Locate the cell with the specified text and output its (x, y) center coordinate. 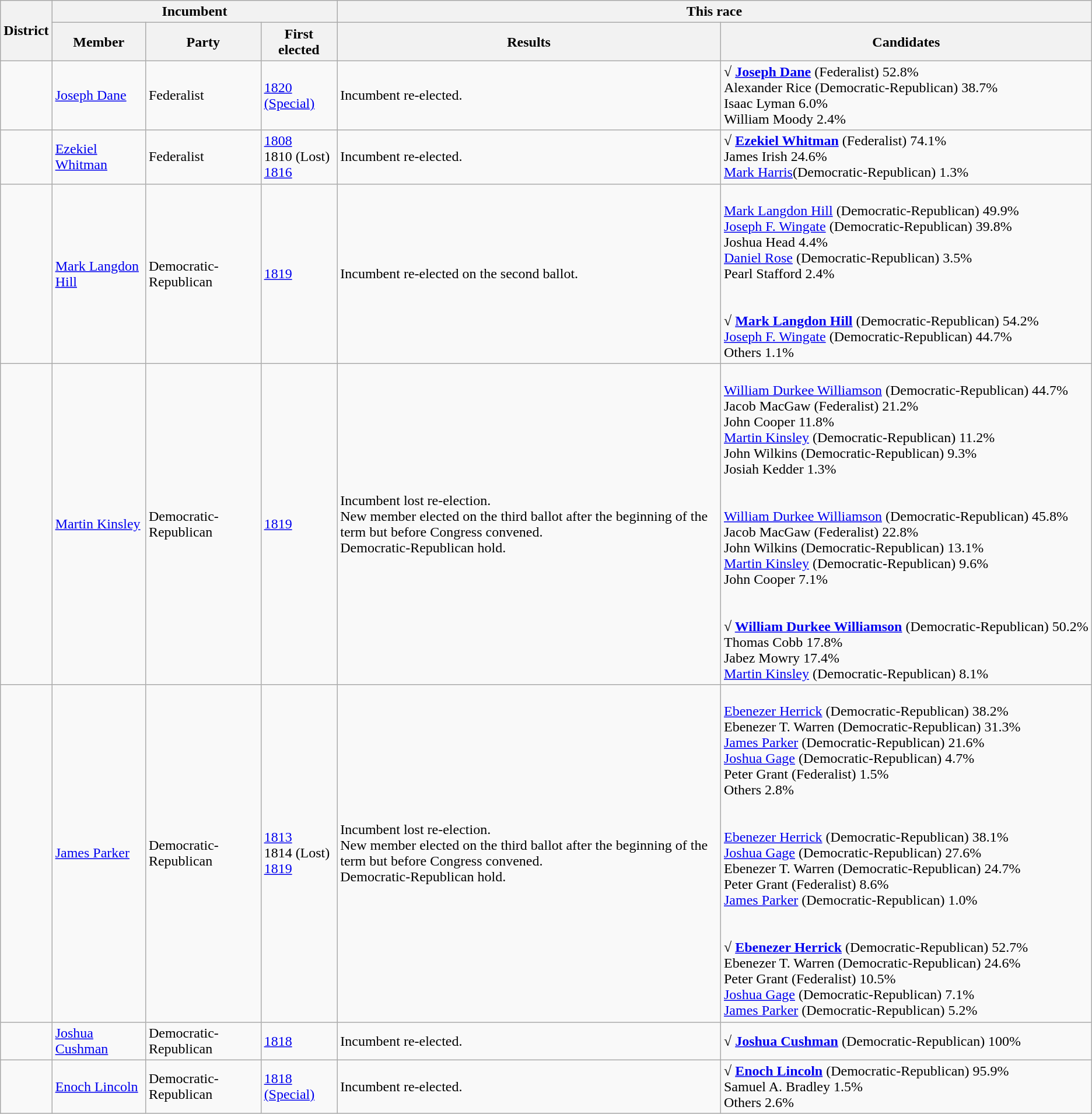
Martin Kinsley (99, 524)
Results (529, 42)
1820 (Special) (299, 96)
First elected (299, 42)
Party (203, 42)
√ Enoch Lincoln (Democratic-Republican) 95.9%Samuel A. Bradley 1.5%Others 2.6% (906, 1087)
District (26, 30)
Enoch Lincoln (99, 1087)
1818 (Special) (299, 1087)
√ Joseph Dane (Federalist) 52.8%Alexander Rice (Democratic-Republican) 38.7%Isaac Lyman 6.0%William Moody 2.4% (906, 96)
Incumbent re-elected on the second ballot. (529, 274)
18131814 (Lost)1819 (299, 853)
Incumbent (195, 12)
Ezekiel Whitman (99, 157)
√ Joshua Cushman (Democratic-Republican) 100% (906, 1041)
√ Ezekiel Whitman (Federalist) 74.1%James Irish 24.6%Mark Harris(Democratic-Republican) 1.3% (906, 157)
Mark Langdon Hill (99, 274)
1818 (299, 1041)
18081810 (Lost)1816 (299, 157)
This race (715, 12)
Joseph Dane (99, 96)
Candidates (906, 42)
Member (99, 42)
James Parker (99, 853)
Joshua Cushman (99, 1041)
